Scan for the cell matching the given text and deliver its (x, y) coordinate at center. 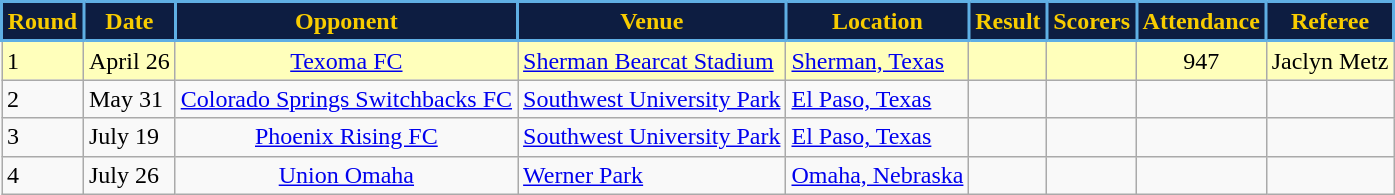
2 (43, 99)
Sherman, Texas (878, 60)
Venue (652, 22)
Jaclyn Metz (1330, 60)
July 26 (129, 175)
Phoenix Rising FC (346, 137)
947 (1201, 60)
April 26 (129, 60)
Location (878, 22)
Scorers (1092, 22)
Texoma FC (346, 60)
Opponent (346, 22)
July 19 (129, 137)
Referee (1330, 22)
Colorado Springs Switchbacks FC (346, 99)
4 (43, 175)
Omaha, Nebraska (878, 175)
Sherman Bearcat Stadium (652, 60)
3 (43, 137)
1 (43, 60)
Werner Park (652, 175)
Result (1008, 22)
Date (129, 22)
May 31 (129, 99)
Attendance (1201, 22)
Union Omaha (346, 175)
Round (43, 22)
